Output the [x, y] coordinate of the center of the cell containing the given text.  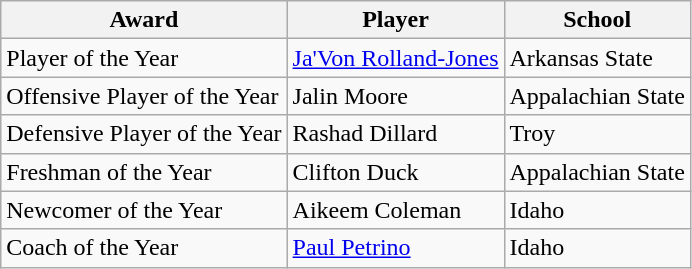
Ja'Von Rolland-Jones [396, 58]
Rashad Dillard [396, 134]
Aikeem Coleman [396, 210]
Offensive Player of the Year [144, 96]
Troy [597, 134]
Defensive Player of the Year [144, 134]
Clifton Duck [396, 172]
Player of the Year [144, 58]
Newcomer of the Year [144, 210]
Arkansas State [597, 58]
Coach of the Year [144, 248]
Freshman of the Year [144, 172]
Award [144, 20]
School [597, 20]
Paul Petrino [396, 248]
Player [396, 20]
Jalin Moore [396, 96]
